Identify which cell holds the provided text, then report its (X, Y) central coordinate. 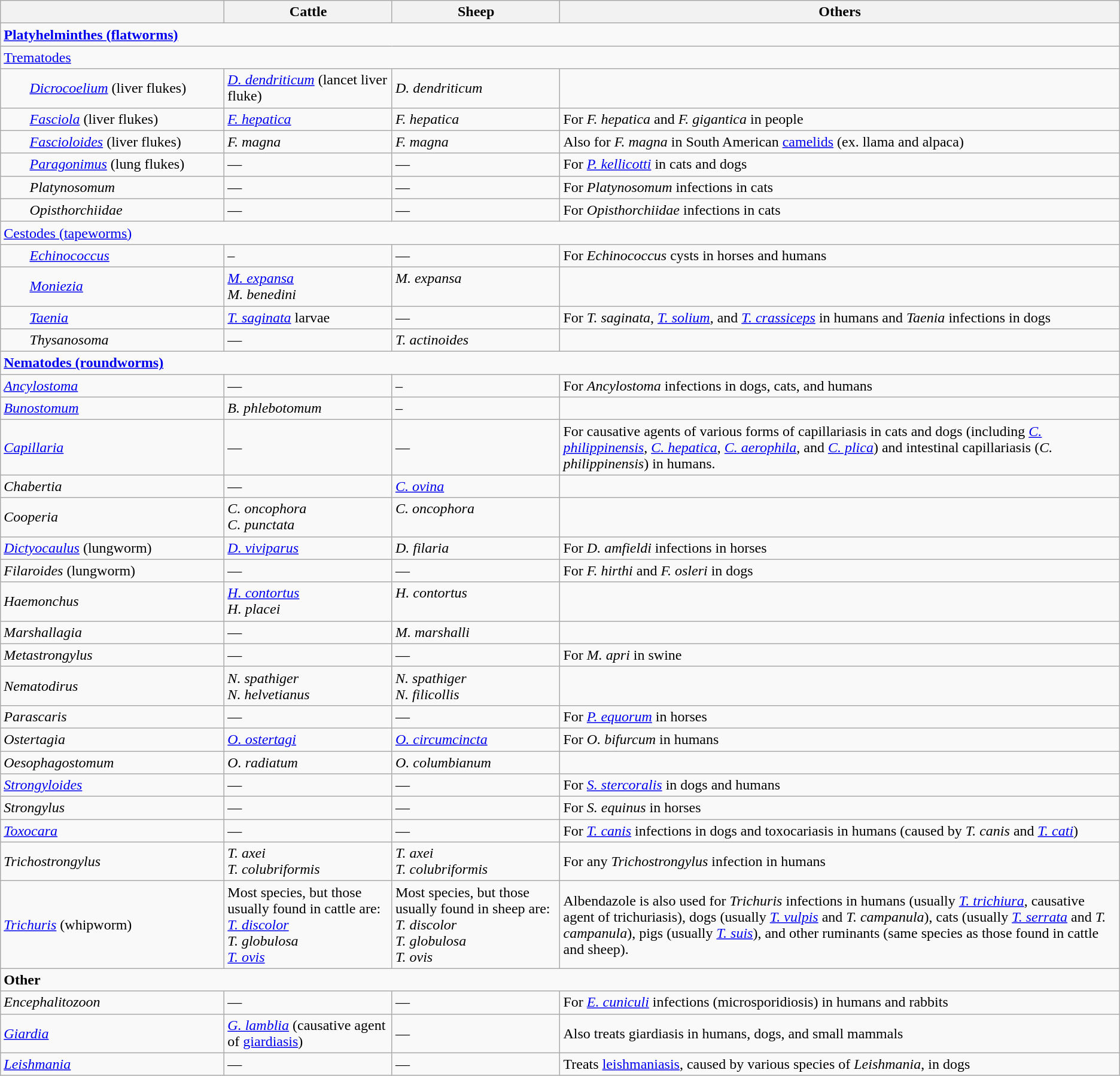
Ancylostoma (112, 386)
Others (840, 12)
O. columbianum (476, 763)
Parascaris (112, 717)
T. actinoides (476, 340)
Echinococcus (112, 255)
Thysanosoma (112, 340)
Paragonimus (lung flukes) (112, 164)
D. filaria (476, 548)
Dictyocaulus (lungworm) (112, 548)
For Opisthorchiidae infections in cats (840, 210)
Giardia (112, 1034)
Encephalitozoon (112, 1002)
Opisthorchiidae (112, 210)
D. dendriticum (lancet liver fluke) (309, 89)
Toxocara (112, 831)
B. phlebotomum (309, 409)
Dicrocoelium (liver flukes) (112, 89)
Trematodes (560, 57)
C. oncophora (476, 517)
For S. stercoralis in dogs and humans (840, 785)
O. radiatum (309, 763)
O. ostertagi (309, 739)
Trichostrongylus (112, 861)
For Ancylostoma infections in dogs, cats, and humans (840, 386)
Strongylus (112, 808)
Most species, but those usually found in cattle are:T. discolorT. globulosa T. ovis (309, 925)
Cestodes (tapeworms) (560, 233)
Treats leishmaniasis, caused by various species of Leishmania, in dogs (840, 1064)
Other (560, 980)
Marshallagia (112, 632)
For P. kellicotti in cats and dogs (840, 164)
Trichuris (whipworm) (112, 925)
Nematodirus (112, 685)
Ostertagia (112, 739)
G. lamblia (causative agent of giardiasis) (309, 1034)
For P. equorum in horses (840, 717)
For E. cuniculi infections (microsporidiosis) in humans and rabbits (840, 1002)
For T. saginata, T. solium, and T. crassiceps in humans and Taenia infections in dogs (840, 318)
Oesophagostomum (112, 763)
H. contortus H. placei (309, 602)
M. expansa (476, 286)
D. viviparus (309, 548)
Fascioloides (liver flukes) (112, 142)
Cattle (309, 12)
Moniezia (112, 286)
For any Trichostrongylus infection in humans (840, 861)
Also for F. magna in South American camelids (ex. llama and alpaca) (840, 142)
For D. amfieldi infections in horses (840, 548)
T. saginata larvae (309, 318)
Capillaria (112, 447)
Most species, but those usually found in sheep are:T. discolorT. globulosa T. ovis (476, 925)
For Echinococcus cysts in horses and humans (840, 255)
For S. equinus in horses (840, 808)
Sheep (476, 12)
Filaroides (lungworm) (112, 571)
Haemonchus (112, 602)
H. contortus (476, 602)
Chabertia (112, 486)
For M. apri in swine (840, 655)
For F. hirthi and F. osleri in dogs (840, 571)
For F. hepatica and F. gigantica in people (840, 119)
Also treats giardiasis in humans, dogs, and small mammals (840, 1034)
Fasciola (liver flukes) (112, 119)
C. oncophoraC. punctata (309, 517)
Leishmania (112, 1064)
N. spathigerN. helvetianus (309, 685)
M. expansaM. benedini (309, 286)
O. circumcincta (476, 739)
D. dendriticum (476, 89)
Platyhelminthes (flatworms) (560, 35)
Taenia (112, 318)
M. marshalli (476, 632)
Strongyloides (112, 785)
For O. bifurcum in humans (840, 739)
N. spathigerN. filicollis (476, 685)
For T. canis infections in dogs and toxocariasis in humans (caused by T. canis and T. cati) (840, 831)
For Platynosomum infections in cats (840, 187)
Platynosomum (112, 187)
Cooperia (112, 517)
Metastrongylus (112, 655)
Bunostomum (112, 409)
Nematodes (roundworms) (560, 363)
C. ovina (476, 486)
